Pinpoint the cell where the given text exists, returning its (X, Y) midpoint coordinate. 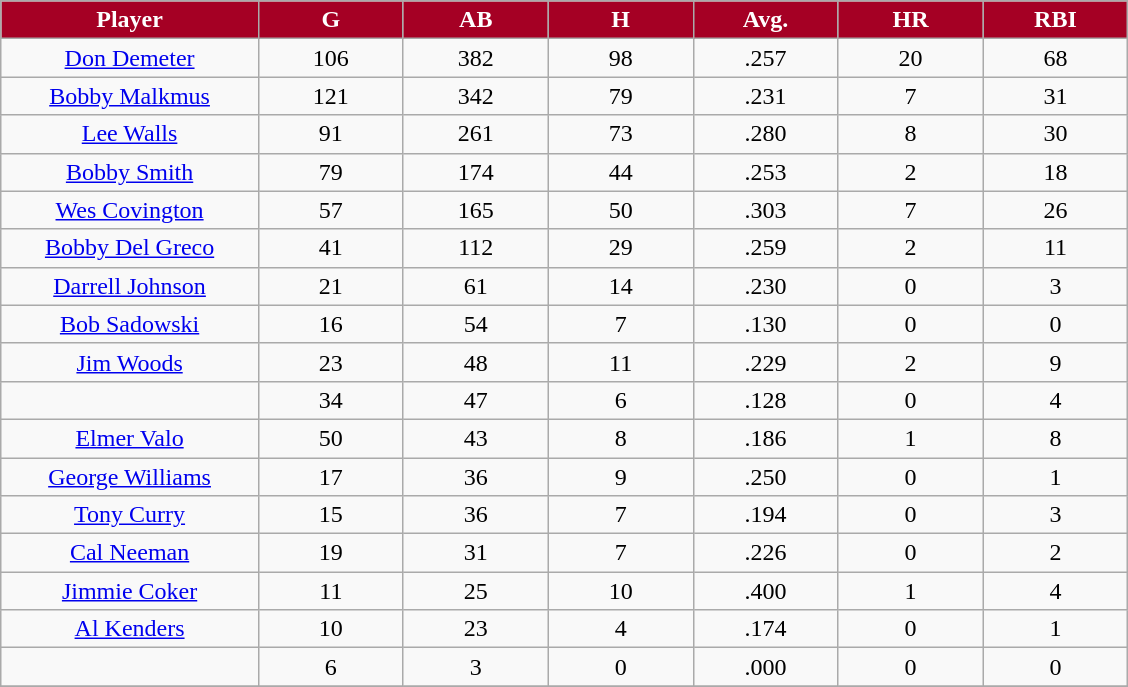
.229 (766, 362)
.174 (766, 629)
RBI (1056, 20)
54 (476, 324)
261 (476, 134)
.000 (766, 667)
14 (620, 286)
Elmer Valo (130, 438)
Bobby Malkmus (130, 96)
Avg. (766, 20)
.230 (766, 286)
Bobby Del Greco (130, 248)
21 (330, 286)
121 (330, 96)
Tony Curry (130, 515)
98 (620, 58)
Cal Neeman (130, 553)
17 (330, 477)
.280 (766, 134)
AB (476, 20)
.130 (766, 324)
106 (330, 58)
57 (330, 210)
20 (910, 58)
Don Demeter (130, 58)
.303 (766, 210)
342 (476, 96)
.400 (766, 591)
Jimmie Coker (130, 591)
18 (1056, 172)
George Williams (130, 477)
Lee Walls (130, 134)
Al Kenders (130, 629)
47 (476, 400)
29 (620, 248)
25 (476, 591)
Darrell Johnson (130, 286)
165 (476, 210)
.253 (766, 172)
174 (476, 172)
Bobby Smith (130, 172)
26 (1056, 210)
16 (330, 324)
Player (130, 20)
Jim Woods (130, 362)
.250 (766, 477)
19 (330, 553)
G (330, 20)
73 (620, 134)
.226 (766, 553)
Wes Covington (130, 210)
91 (330, 134)
15 (330, 515)
61 (476, 286)
H (620, 20)
.257 (766, 58)
68 (1056, 58)
.194 (766, 515)
44 (620, 172)
34 (330, 400)
112 (476, 248)
HR (910, 20)
41 (330, 248)
.231 (766, 96)
.259 (766, 248)
30 (1056, 134)
48 (476, 362)
43 (476, 438)
.128 (766, 400)
Bob Sadowski (130, 324)
.186 (766, 438)
382 (476, 58)
